Pinpoint the cell where the given text exists, returning its [x, y] midpoint coordinate. 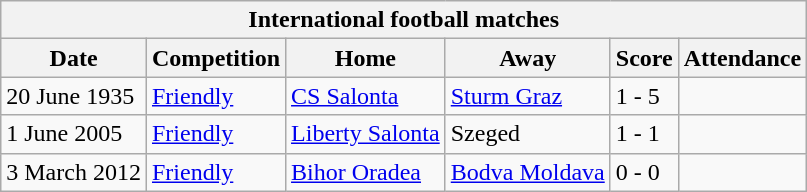
3 March 2012 [74, 172]
20 June 1935 [74, 96]
Score [644, 58]
1 June 2005 [74, 134]
0 - 0 [644, 172]
Szeged [528, 134]
1 - 1 [644, 134]
Attendance [742, 58]
CS Salonta [366, 96]
1 - 5 [644, 96]
Away [528, 58]
International football matches [404, 20]
Sturm Graz [528, 96]
Competition [216, 58]
Date [74, 58]
Home [366, 58]
Liberty Salonta [366, 134]
Bihor Oradea [366, 172]
Bodva Moldava [528, 172]
